Search for the cell housing the specified text and yield its (x, y) center coordinate. 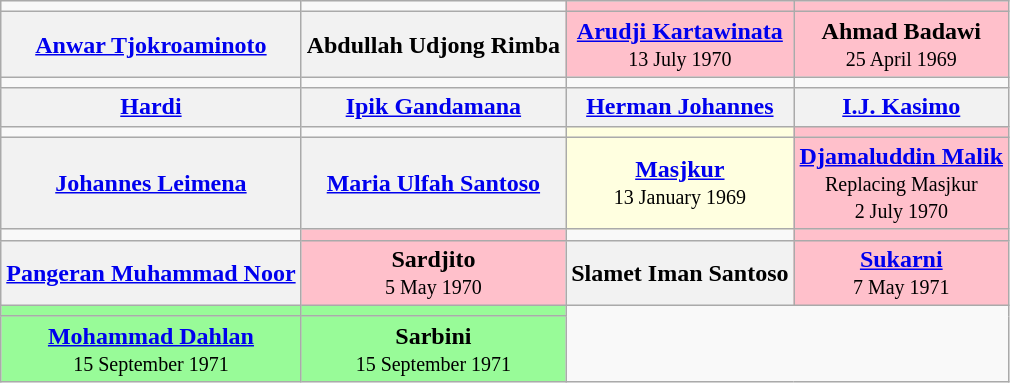
Slamet Iman Santoso (680, 272)
Arudji Kartawinata 13 July 1970 (680, 44)
Maria Ulfah Santoso (433, 183)
I.J. Kasimo (901, 107)
Djamaluddin MalikReplacing Masjkur 2 July 1970 (901, 183)
Mohammad Dahlan 15 September 1971 (151, 348)
Johannes Leimena (151, 183)
Herman Johannes (680, 107)
Sarbini 15 September 1971 (433, 348)
Ahmad Badawi 25 April 1969 (901, 44)
Anwar Tjokroaminoto (151, 44)
Sardjito 5 May 1970 (433, 272)
Hardi (151, 107)
Abdullah Udjong Rimba (433, 44)
Sukarni 7 May 1971 (901, 272)
Ipik Gandamana (433, 107)
Pangeran Muhammad Noor (151, 272)
Masjkur 13 January 1969 (680, 183)
